Output the [X, Y] coordinate of the center of the cell containing the given text.  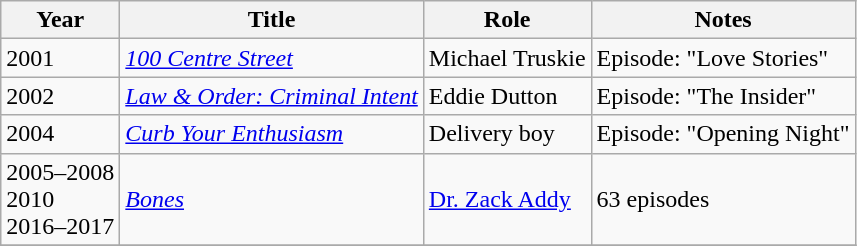
2002 [60, 96]
2004 [60, 134]
2001 [60, 58]
Notes [723, 20]
Michael Truskie [507, 58]
Episode: "Opening Night" [723, 134]
Role [507, 20]
100 Centre Street [272, 58]
Eddie Dutton [507, 96]
Dr. Zack Addy [507, 199]
Law & Order: Criminal Intent [272, 96]
2005–200820102016–2017 [60, 199]
Curb Your Enthusiasm [272, 134]
Year [60, 20]
Episode: "The Insider" [723, 96]
Bones [272, 199]
Title [272, 20]
Episode: "Love Stories" [723, 58]
Delivery boy [507, 134]
63 episodes [723, 199]
